Scan for the cell matching the given text and deliver its [x, y] coordinate at center. 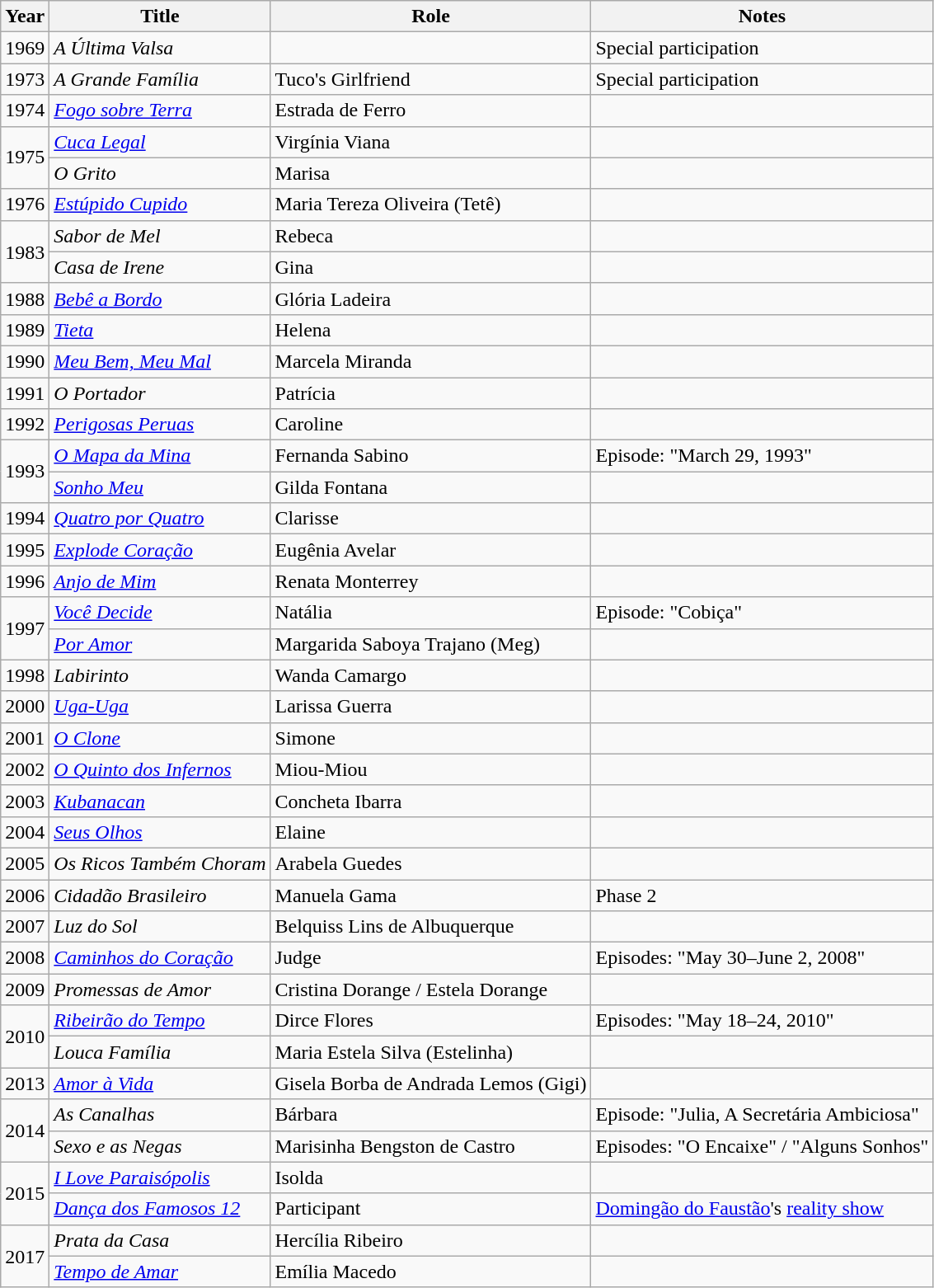
Perigosas Peruas [160, 425]
Bárbara [430, 1115]
1990 [25, 361]
Virgínia Viana [430, 142]
Episodes: "O Encaixe" / "Alguns Sonhos" [762, 1146]
1997 [25, 628]
Episode: "Cobiça" [762, 613]
Notes [762, 16]
1976 [25, 204]
Arabela Guedes [430, 863]
1996 [25, 581]
Estrada de Ferro [430, 110]
1998 [25, 675]
Isolda [430, 1178]
1993 [25, 472]
2013 [25, 1084]
2009 [25, 990]
2015 [25, 1193]
O Portador [160, 393]
Sabor de Mel [160, 236]
Renata Monterrey [430, 581]
Helena [430, 330]
Gisela Borba de Andrada Lemos (Gigi) [430, 1084]
O Mapa da Mina [160, 456]
O Grito [160, 173]
Caminhos do Coração [160, 958]
Uga-Uga [160, 707]
Estúpido Cupido [160, 204]
Bebê a Bordo [160, 298]
2008 [25, 958]
Domingão do Faustão's reality show [762, 1209]
Gilda Fontana [430, 487]
Participant [430, 1209]
Larissa Guerra [430, 707]
Margarida Saboya Trajano (Meg) [430, 644]
Belquiss Lins de Albuquerque [430, 927]
Quatro por Quatro [160, 519]
Labirinto [160, 675]
Louca Família [160, 1052]
2006 [25, 895]
2000 [25, 707]
Meu Bem, Meu Mal [160, 361]
Promessas de Amor [160, 990]
Hercília Ribeiro [430, 1240]
Dirce Flores [430, 1021]
A Grande Família [160, 79]
Concheta Ibarra [430, 801]
Caroline [430, 425]
Você Decide [160, 613]
Glória Ladeira [430, 298]
Ribeirão do Tempo [160, 1021]
Fogo sobre Terra [160, 110]
Marisa [430, 173]
Rebeca [430, 236]
Clarisse [430, 519]
Eugênia Avelar [430, 550]
1969 [25, 48]
Marcela Miranda [430, 361]
Episode: "March 29, 1993" [762, 456]
Title [160, 16]
Miou-Miou [430, 769]
Role [430, 16]
Os Ricos Também Choram [160, 863]
2003 [25, 801]
2002 [25, 769]
2004 [25, 832]
1974 [25, 110]
Cidadão Brasileiro [160, 895]
1989 [25, 330]
1988 [25, 298]
Cristina Dorange / Estela Dorange [430, 990]
Maria Tereza Oliveira (Tetê) [430, 204]
I Love Paraisópolis [160, 1178]
2014 [25, 1131]
Kubanacan [160, 801]
Maria Estela Silva (Estelinha) [430, 1052]
Judge [430, 958]
1983 [25, 251]
Year [25, 16]
Sonho Meu [160, 487]
Phase 2 [762, 895]
Elaine [430, 832]
O Clone [160, 738]
Wanda Camargo [430, 675]
Prata da Casa [160, 1240]
Natália [430, 613]
Gina [430, 267]
Anjo de Mim [160, 581]
Sexo e as Negas [160, 1146]
Manuela Gama [430, 895]
1973 [25, 79]
Explode Coração [160, 550]
Episodes: "May 18–24, 2010" [762, 1021]
1995 [25, 550]
Episode: "Julia, A Secretária Ambiciosa" [762, 1115]
2017 [25, 1256]
2005 [25, 863]
1992 [25, 425]
1991 [25, 393]
Episodes: "May 30–June 2, 2008" [762, 958]
Seus Olhos [160, 832]
Patrícia [430, 393]
Dança dos Famosos 12 [160, 1209]
A Última Valsa [160, 48]
Marisinha Bengston de Castro [430, 1146]
As Canalhas [160, 1115]
Simone [430, 738]
Tempo de Amar [160, 1272]
Fernanda Sabino [430, 456]
Luz do Sol [160, 927]
Cuca Legal [160, 142]
2007 [25, 927]
Casa de Irene [160, 267]
2010 [25, 1037]
2001 [25, 738]
Tieta [160, 330]
1975 [25, 157]
Por Amor [160, 644]
Tuco's Girlfriend [430, 79]
Emília Macedo [430, 1272]
1994 [25, 519]
Amor à Vida [160, 1084]
O Quinto dos Infernos [160, 769]
